Determine the [X, Y] coordinate at the center of the cell enclosing the given text.  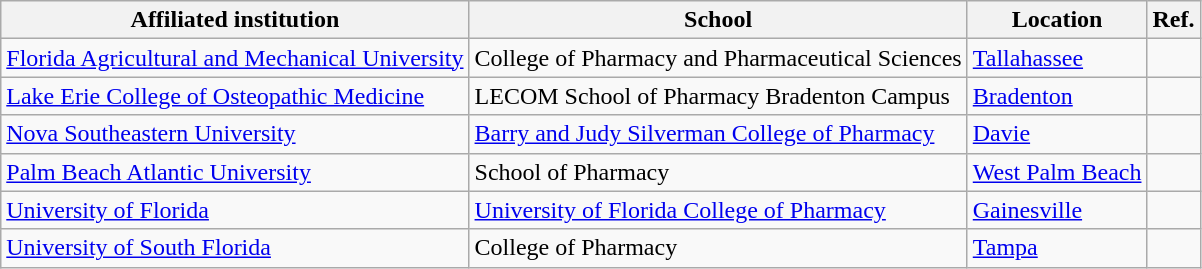
College of Pharmacy [718, 248]
West Palm Beach [1057, 172]
Gainesville [1057, 210]
Bradenton [1057, 96]
University of Florida [235, 210]
University of South Florida [235, 248]
Florida Agricultural and Mechanical University [235, 58]
University of Florida College of Pharmacy [718, 210]
Lake Erie College of Osteopathic Medicine [235, 96]
Ref. [1174, 20]
Affiliated institution [235, 20]
Nova Southeastern University [235, 134]
Barry and Judy Silverman College of Pharmacy [718, 134]
Palm Beach Atlantic University [235, 172]
College of Pharmacy and Pharmaceutical Sciences [718, 58]
Davie [1057, 134]
Tampa [1057, 248]
Tallahassee [1057, 58]
School of Pharmacy [718, 172]
Location [1057, 20]
School [718, 20]
LECOM School of Pharmacy Bradenton Campus [718, 96]
